Find where the given text appears and provide that cell's center as [x, y] coordinate. 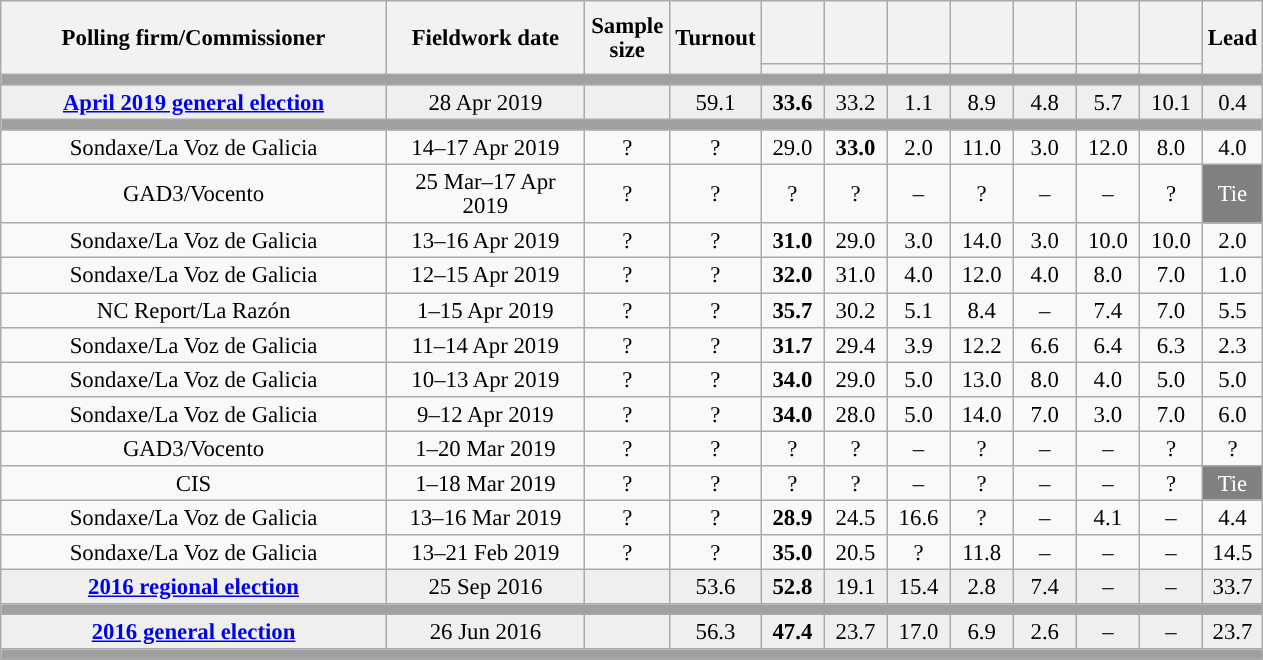
2.8 [982, 586]
13–21 Feb 2019 [485, 552]
1–15 Apr 2019 [485, 310]
31.7 [792, 344]
8.4 [982, 310]
6.4 [1108, 344]
4.8 [1044, 102]
2016 general election [194, 632]
20.5 [856, 552]
8.9 [982, 102]
33.6 [792, 102]
14–17 Apr 2019 [485, 148]
6.3 [1170, 344]
Sample size [627, 38]
1.1 [918, 102]
Fieldwork date [485, 38]
2.6 [1044, 632]
52.8 [792, 586]
6.9 [982, 632]
10.1 [1170, 102]
1.0 [1232, 276]
6.0 [1232, 414]
4.1 [1108, 518]
13–16 Mar 2019 [485, 518]
11.8 [982, 552]
4.4 [1232, 518]
32.0 [792, 276]
56.3 [716, 632]
NC Report/La Razón [194, 310]
14.5 [1232, 552]
17.0 [918, 632]
59.1 [716, 102]
24.5 [856, 518]
10–13 Apr 2019 [485, 380]
Polling firm/Commissioner [194, 38]
16.6 [918, 518]
13.0 [982, 380]
2.3 [1232, 344]
1–20 Mar 2019 [485, 448]
13–16 Apr 2019 [485, 242]
9–12 Apr 2019 [485, 414]
5.7 [1108, 102]
30.2 [856, 310]
33.7 [1232, 586]
12.2 [982, 344]
25 Mar–17 Apr 2019 [485, 194]
35.7 [792, 310]
3.9 [918, 344]
53.6 [716, 586]
2016 regional election [194, 586]
11.0 [982, 148]
6.6 [1044, 344]
29.4 [856, 344]
12–15 Apr 2019 [485, 276]
28.0 [856, 414]
28.9 [792, 518]
47.4 [792, 632]
35.0 [792, 552]
19.1 [856, 586]
25 Sep 2016 [485, 586]
33.2 [856, 102]
April 2019 general election [194, 102]
Turnout [716, 38]
26 Jun 2016 [485, 632]
28 Apr 2019 [485, 102]
5.5 [1232, 310]
11–14 Apr 2019 [485, 344]
0.4 [1232, 102]
33.0 [856, 148]
15.4 [918, 586]
5.1 [918, 310]
Lead [1232, 38]
1–18 Mar 2019 [485, 484]
CIS [194, 484]
